Scan for the cell matching the given text and deliver its [x, y] coordinate at center. 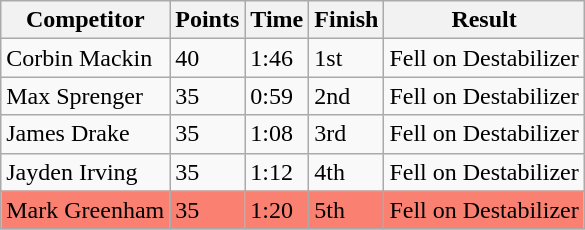
40 [208, 58]
1:46 [277, 58]
1:20 [277, 210]
Result [484, 20]
2nd [346, 96]
James Drake [86, 134]
Corbin Mackin [86, 58]
Competitor [86, 20]
0:59 [277, 96]
3rd [346, 134]
1:08 [277, 134]
1st [346, 58]
1:12 [277, 172]
Time [277, 20]
Mark Greenham [86, 210]
4th [346, 172]
Points [208, 20]
Max Sprenger [86, 96]
Jayden Irving [86, 172]
5th [346, 210]
Finish [346, 20]
